Return the (X, Y) coordinate for the center point of the cell that contains the specified text.  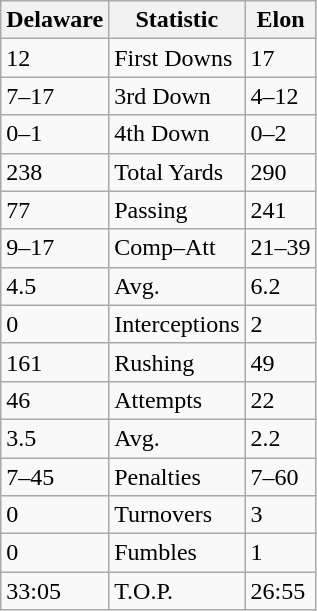
290 (280, 172)
Fumbles (177, 553)
7–45 (55, 477)
Attempts (177, 400)
4.5 (55, 286)
Penalties (177, 477)
77 (55, 210)
First Downs (177, 58)
22 (280, 400)
Rushing (177, 362)
Total Yards (177, 172)
21–39 (280, 248)
4–12 (280, 96)
Elon (280, 20)
0–1 (55, 134)
7–60 (280, 477)
3.5 (55, 438)
4th Down (177, 134)
49 (280, 362)
161 (55, 362)
Turnovers (177, 515)
26:55 (280, 591)
33:05 (55, 591)
238 (55, 172)
1 (280, 553)
6.2 (280, 286)
12 (55, 58)
Comp–Att (177, 248)
17 (280, 58)
9–17 (55, 248)
2.2 (280, 438)
3rd Down (177, 96)
3 (280, 515)
Statistic (177, 20)
241 (280, 210)
2 (280, 324)
Passing (177, 210)
T.O.P. (177, 591)
Delaware (55, 20)
0–2 (280, 134)
7–17 (55, 96)
46 (55, 400)
Interceptions (177, 324)
